Provide the (x, y) coordinate of the cell's center where the given text is located.  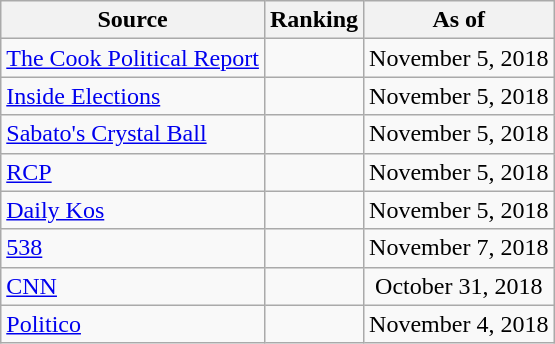
October 31, 2018 (459, 286)
Politico (133, 324)
Source (133, 20)
As of (459, 20)
The Cook Political Report (133, 58)
538 (133, 248)
Daily Kos (133, 210)
RCP (133, 172)
November 7, 2018 (459, 248)
Ranking (314, 20)
CNN (133, 286)
Sabato's Crystal Ball (133, 134)
Inside Elections (133, 96)
November 4, 2018 (459, 324)
